Extract the [x, y] coordinate from the center of the cell holding the provided text.  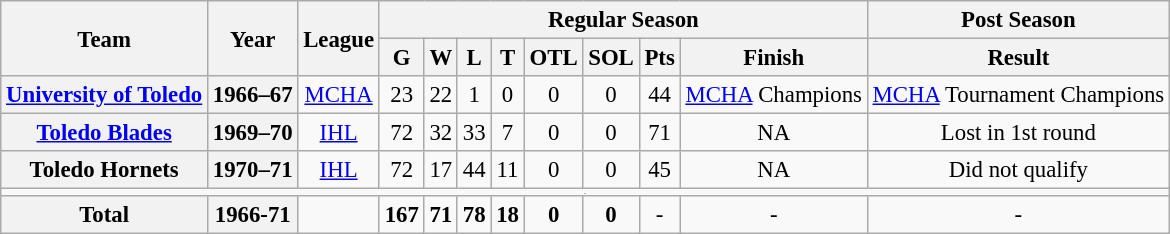
MCHA [338, 95]
167 [402, 214]
1970–71 [253, 170]
17 [440, 170]
Toledo Blades [104, 133]
University of Toledo [104, 95]
G [402, 58]
1 [474, 95]
1966-71 [253, 214]
Result [1018, 58]
Post Season [1018, 20]
Team [104, 38]
1966–67 [253, 95]
7 [508, 133]
32 [440, 133]
T [508, 58]
45 [660, 170]
Finish [774, 58]
Did not qualify [1018, 170]
W [440, 58]
23 [402, 95]
OTL [554, 58]
L [474, 58]
League [338, 38]
SOL [611, 58]
8.5 [586, 192]
Regular Season [623, 20]
Pts [660, 58]
78 [474, 214]
Total [104, 214]
33 [474, 133]
Lost in 1st round [1018, 133]
Year [253, 38]
Toledo Hornets [104, 170]
MCHA Champions [774, 95]
1969–70 [253, 133]
MCHA Tournament Champions [1018, 95]
18 [508, 214]
11 [508, 170]
22 [440, 95]
